From the cell containing the given text, extract its center point as [x, y] coordinate. 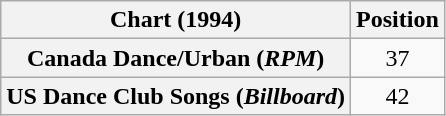
Position [398, 20]
US Dance Club Songs (Billboard) [176, 96]
Chart (1994) [176, 20]
Canada Dance/Urban (RPM) [176, 58]
42 [398, 96]
37 [398, 58]
